Pinpoint the cell where the given text exists, returning its [x, y] midpoint coordinate. 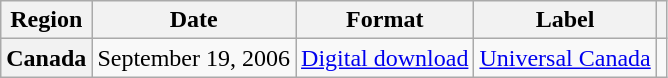
September 19, 2006 [194, 58]
Universal Canada [565, 58]
Label [565, 20]
Canada [46, 58]
Region [46, 20]
Format [385, 20]
Date [194, 20]
Digital download [385, 58]
